Provide the [x, y] coordinate of the cell's center where the given text is located.  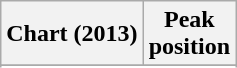
Chart (2013) [72, 34]
Peakposition [189, 34]
